Extract the [x, y] coordinate from the center of the cell holding the provided text.  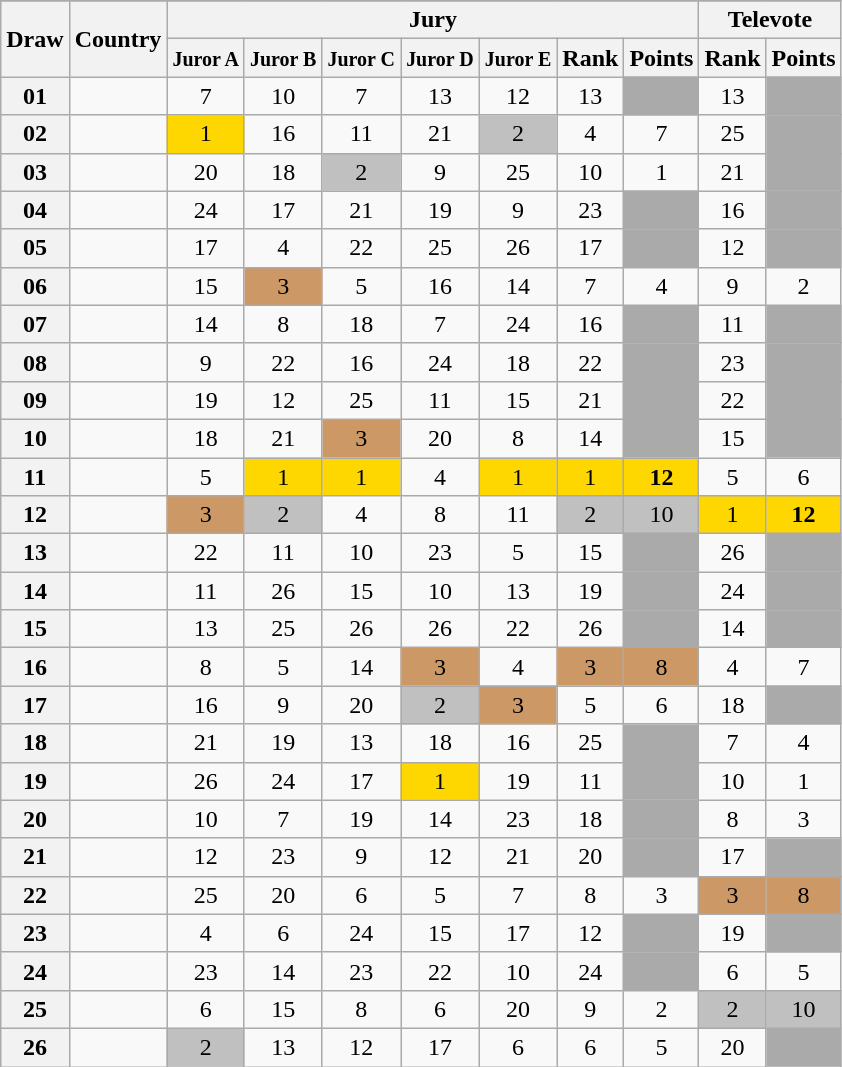
01 [35, 96]
04 [35, 210]
07 [35, 324]
Televote [770, 20]
09 [35, 400]
Juror A [206, 58]
Juror C [362, 58]
03 [35, 172]
08 [35, 362]
02 [35, 134]
Jury [433, 20]
06 [35, 286]
Juror E [518, 58]
Country [118, 39]
Draw [35, 39]
05 [35, 248]
Juror B [283, 58]
Juror D [440, 58]
